Pinpoint the cell where the given text exists, returning its [x, y] midpoint coordinate. 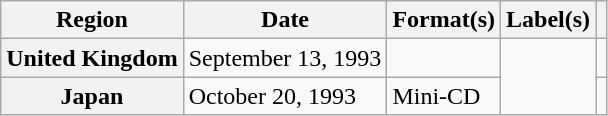
Date [285, 20]
September 13, 1993 [285, 58]
United Kingdom [92, 58]
October 20, 1993 [285, 96]
Japan [92, 96]
Label(s) [548, 20]
Mini-CD [444, 96]
Region [92, 20]
Format(s) [444, 20]
